Detect which cell encompasses the target text, then output its (X, Y) center coordinate. 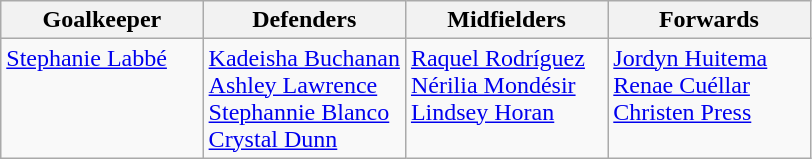
Goalkeeper (102, 20)
Kadeisha Buchanan Ashley Lawrence Stephannie Blanco Crystal Dunn (304, 98)
Stephanie Labbé (102, 98)
Forwards (709, 20)
Raquel Rodríguez Nérilia Mondésir Lindsey Horan (506, 98)
Defenders (304, 20)
Jordyn Huitema Renae Cuéllar Christen Press (709, 98)
Midfielders (506, 20)
